Output the [X, Y] coordinate of the center of the cell containing the given text.  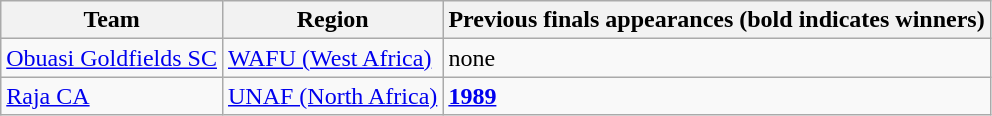
UNAF (North Africa) [332, 96]
Obuasi Goldfields SC [112, 58]
Region [332, 20]
Raja CA [112, 96]
Previous finals appearances (bold indicates winners) [716, 20]
none [716, 58]
1989 [716, 96]
WAFU (West Africa) [332, 58]
Team [112, 20]
